Detect which cell encompasses the target text, then output its [X, Y] center coordinate. 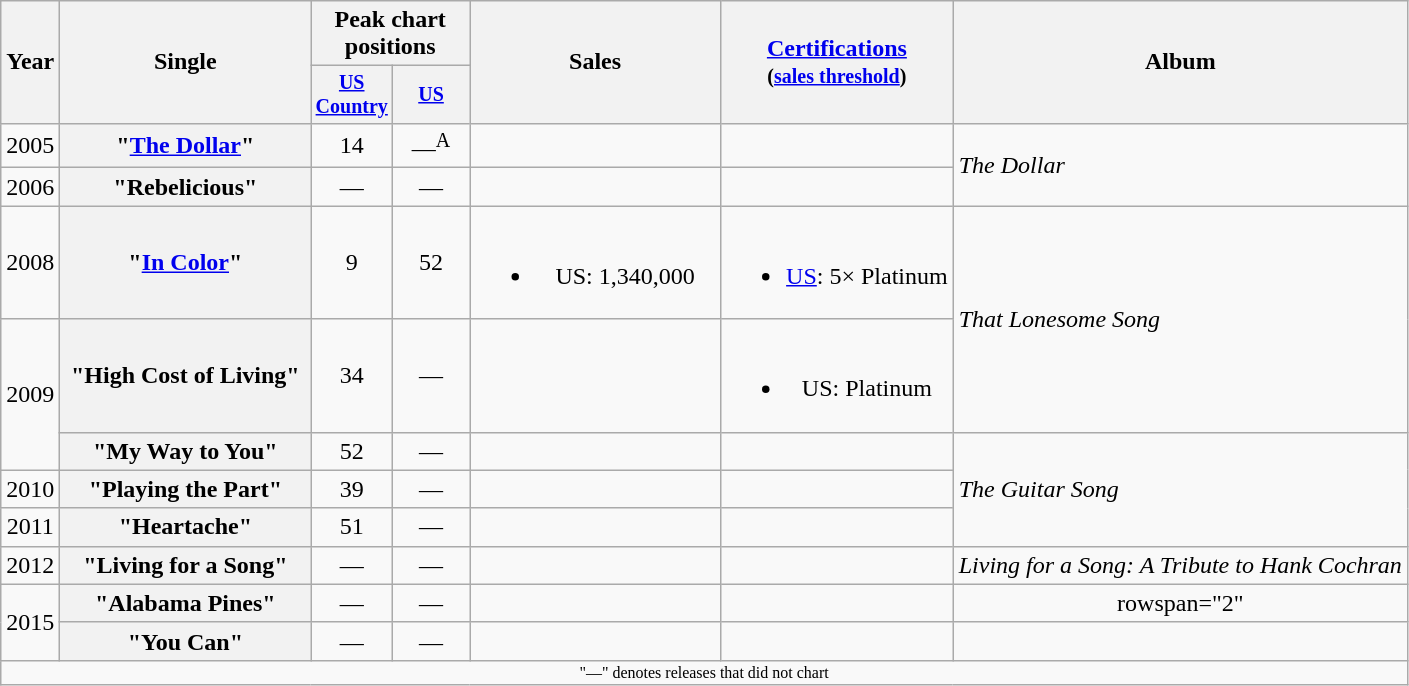
"Playing the Part" [186, 489]
Certifications(sales threshold) [838, 62]
Year [30, 62]
14 [352, 146]
2008 [30, 262]
Living for a Song: A Tribute to Hank Cochran [1180, 565]
US: 1,340,000 [596, 262]
34 [352, 376]
US: Platinum [838, 376]
US [432, 94]
Album [1180, 62]
"High Cost of Living" [186, 376]
2011 [30, 527]
Peak chartpositions [390, 34]
9 [352, 262]
"Living for a Song" [186, 565]
"Rebelicious" [186, 187]
2006 [30, 187]
rowspan="2" [1180, 603]
"You Can" [186, 641]
Sales [596, 62]
Single [186, 62]
2005 [30, 146]
That Lonesome Song [1180, 319]
"Heartache" [186, 527]
The Guitar Song [1180, 489]
"The Dollar" [186, 146]
"In Color" [186, 262]
2009 [30, 394]
2010 [30, 489]
"My Way to You" [186, 451]
"Alabama Pines" [186, 603]
51 [352, 527]
2015 [30, 622]
—A [432, 146]
"—" denotes releases that did not chart [704, 672]
The Dollar [1180, 164]
2012 [30, 565]
US: 5× Platinum [838, 262]
39 [352, 489]
US Country [352, 94]
